Return the [X, Y] coordinate for the center point of the cell that contains the specified text.  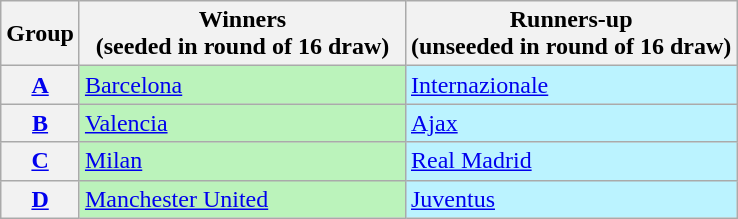
B [40, 123]
Internazionale [570, 85]
Winners(seeded in round of 16 draw) [242, 34]
C [40, 161]
Group [40, 34]
Milan [242, 161]
Barcelona [242, 85]
D [40, 199]
Ajax [570, 123]
Runners-up(unseeded in round of 16 draw) [570, 34]
Valencia [242, 123]
Juventus [570, 199]
Real Madrid [570, 161]
A [40, 85]
Manchester United [242, 199]
